Identify which cell holds the provided text, then report its [x, y] central coordinate. 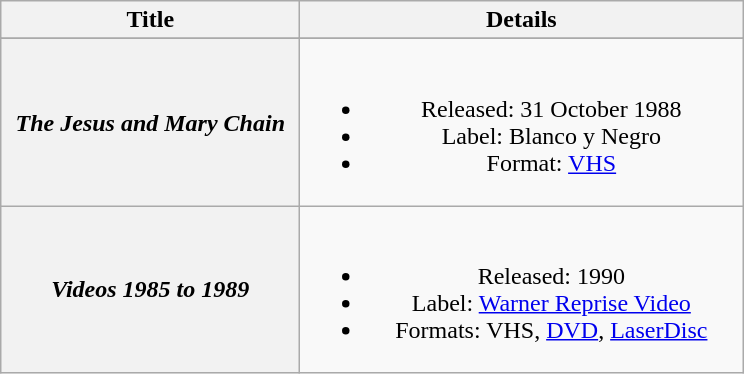
Title [150, 20]
Videos 1985 to 1989 [150, 290]
The Jesus and Mary Chain [150, 122]
Details [522, 20]
Released: 31 October 1988Label: Blanco y NegroFormat: VHS [522, 122]
Released: 1990Label: Warner Reprise VideoFormats: VHS, DVD, LaserDisc [522, 290]
